Determine the [X, Y] coordinate at the center of the cell enclosing the given text.  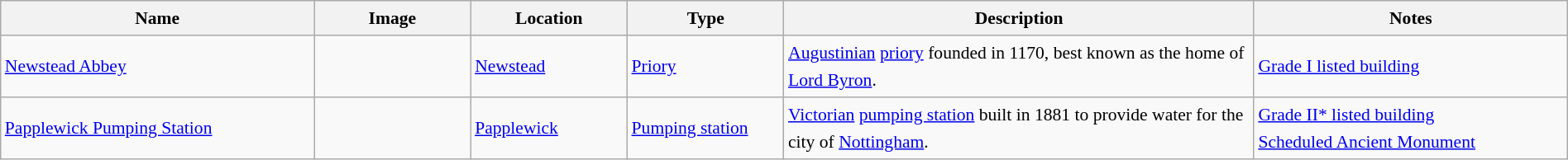
Newstead Abbey [157, 68]
Papplewick [549, 129]
Type [706, 18]
Newstead [549, 68]
Image [392, 18]
Priory [706, 68]
Papplewick Pumping Station [157, 129]
Grade I listed building [1411, 68]
Pumping station [706, 129]
Grade II* listed building Scheduled Ancient Monument [1411, 129]
Augustinian priory founded in 1170, best known as the home of Lord Byron. [1019, 68]
Description [1019, 18]
Location [549, 18]
Victorian pumping station built in 1881 to provide water for the city of Nottingham. [1019, 129]
Name [157, 18]
Notes [1411, 18]
